From the cell containing the given text, extract its center point as [X, Y] coordinate. 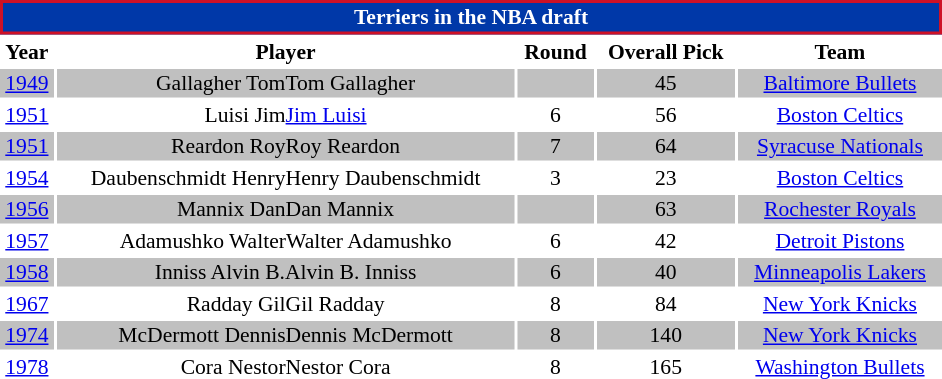
1956 [27, 209]
Minneapolis Lakers [840, 272]
23 [666, 178]
40 [666, 272]
Year [27, 52]
Rochester Royals [840, 209]
Terriers in the NBA draft [471, 17]
3 [555, 178]
1967 [27, 304]
56 [666, 114]
1957 [27, 240]
Round [555, 52]
1958 [27, 272]
Daubenschmidt HenryHenry Daubenschmidt [286, 178]
Reardon RoyRoy Reardon [286, 146]
45 [666, 83]
140 [666, 335]
63 [666, 209]
84 [666, 304]
42 [666, 240]
7 [555, 146]
64 [666, 146]
Syracuse Nationals [840, 146]
Gallagher TomTom Gallagher [286, 83]
1949 [27, 83]
Luisi JimJim Luisi [286, 114]
Radday GilGil Radday [286, 304]
Mannix DanDan Mannix [286, 209]
Player [286, 52]
Team [840, 52]
McDermott DennisDennis McDermott [286, 335]
Baltimore Bullets [840, 83]
1974 [27, 335]
Overall Pick [666, 52]
Adamushko WalterWalter Adamushko [286, 240]
1954 [27, 178]
Detroit Pistons [840, 240]
Inniss Alvin B.Alvin B. Inniss [286, 272]
